Detect which cell encompasses the target text, then output its [X, Y] center coordinate. 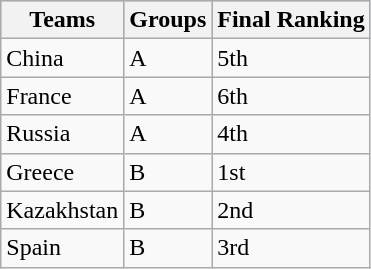
Final Ranking [291, 20]
1st [291, 172]
4th [291, 134]
Teams [62, 20]
Spain [62, 248]
China [62, 58]
3rd [291, 248]
6th [291, 96]
5th [291, 58]
2nd [291, 210]
Greece [62, 172]
France [62, 96]
Groups [168, 20]
Kazakhstan [62, 210]
Russia [62, 134]
